Capture the cell that displays the provided text and extract its [x, y] central coordinate. 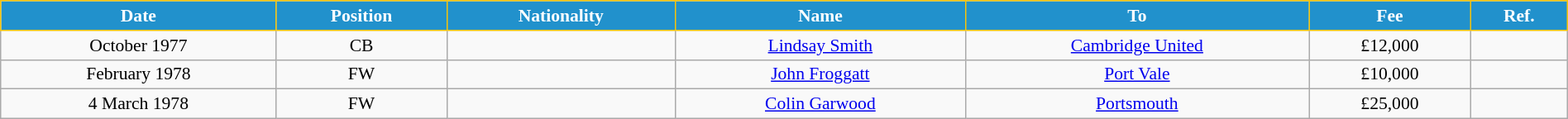
£12,000 [1389, 45]
Lindsay Smith [820, 45]
October 1977 [139, 45]
4 March 1978 [139, 104]
Position [361, 16]
£25,000 [1389, 104]
£10,000 [1389, 74]
Colin Garwood [820, 104]
Cambridge United [1136, 45]
Port Vale [1136, 74]
Ref. [1518, 16]
Portsmouth [1136, 104]
Date [139, 16]
Nationality [561, 16]
John Froggatt [820, 74]
To [1136, 16]
Fee [1389, 16]
Name [820, 16]
CB [361, 45]
February 1978 [139, 74]
